Locate the cell with the specified text and output its (x, y) center coordinate. 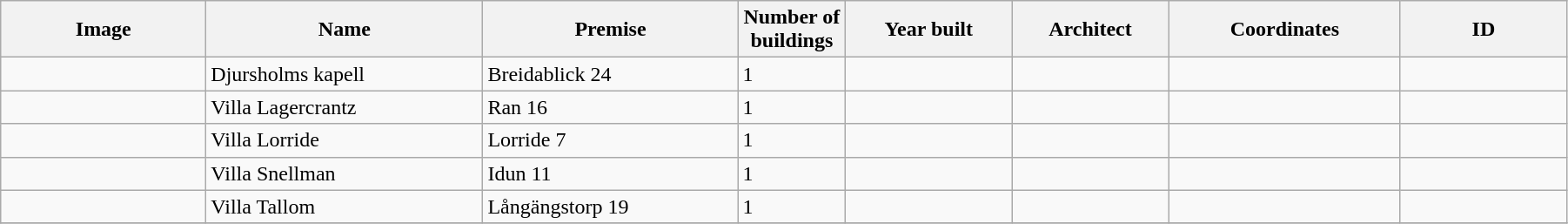
Name (345, 30)
Number ofbuildings (792, 30)
Breidablick 24 (611, 74)
Djursholms kapell (345, 74)
ID (1483, 30)
Idun 11 (611, 173)
Villa Snellman (345, 173)
Coordinates (1284, 30)
Lorride 7 (611, 140)
Year built (929, 30)
Villa Tallom (345, 207)
Långängstorp 19 (611, 207)
Premise (611, 30)
Villa Lagercrantz (345, 107)
Image (104, 30)
Ran 16 (611, 107)
Architect (1091, 30)
Villa Lorride (345, 140)
